Return the [X, Y] coordinate for the center point of the cell that contains the specified text.  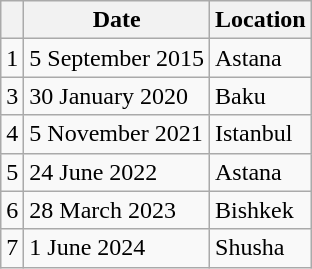
Bishkek [261, 210]
Shusha [261, 248]
5 [12, 172]
Location [261, 20]
6 [12, 210]
30 January 2020 [117, 96]
5 November 2021 [117, 134]
Date [117, 20]
1 [12, 58]
7 [12, 248]
Baku [261, 96]
1 June 2024 [117, 248]
5 September 2015 [117, 58]
4 [12, 134]
Istanbul [261, 134]
3 [12, 96]
24 June 2022 [117, 172]
28 March 2023 [117, 210]
